Find where the given text appears and provide that cell's center as [x, y] coordinate. 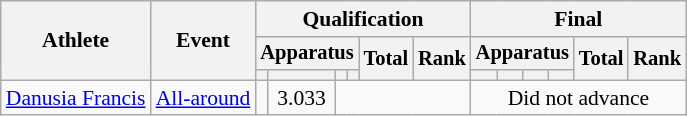
Event [204, 40]
Final [578, 19]
3.033 [302, 98]
All-around [204, 98]
Did not advance [578, 98]
Qualification [362, 19]
Danusia Francis [76, 98]
Athlete [76, 40]
